Scan for the cell matching the given text and deliver its [X, Y] coordinate at center. 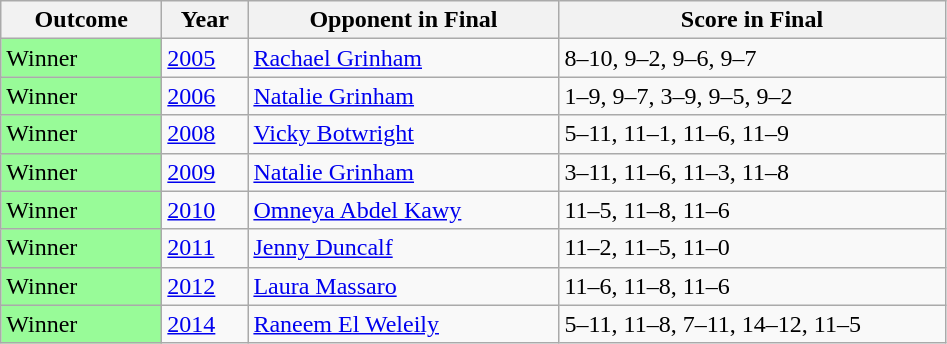
Rachael Grinham [404, 58]
2014 [205, 324]
Raneem El Weleily [404, 324]
2006 [205, 96]
Opponent in Final [404, 20]
Year [205, 20]
Vicky Botwright [404, 134]
2008 [205, 134]
2012 [205, 286]
11–6, 11–8, 11–6 [752, 286]
8–10, 9–2, 9–6, 9–7 [752, 58]
11–5, 11–8, 11–6 [752, 210]
3–11, 11–6, 11–3, 11–8 [752, 172]
2010 [205, 210]
5–11, 11–8, 7–11, 14–12, 11–5 [752, 324]
2011 [205, 248]
Omneya Abdel Kawy [404, 210]
2009 [205, 172]
1–9, 9–7, 3–9, 9–5, 9–2 [752, 96]
Jenny Duncalf [404, 248]
5–11, 11–1, 11–6, 11–9 [752, 134]
Score in Final [752, 20]
Laura Massaro [404, 286]
Outcome [82, 20]
2005 [205, 58]
11–2, 11–5, 11–0 [752, 248]
